Return (X, Y) of the center of cell containing provided text 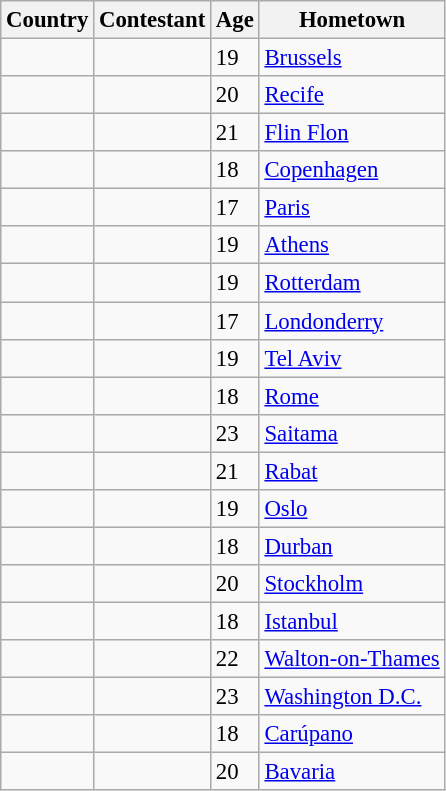
Age (236, 20)
Saitama (352, 433)
Washington D.C. (352, 697)
Bavaria (352, 772)
Copenhagen (352, 170)
Carúpano (352, 734)
Oslo (352, 509)
Rabat (352, 471)
Brussels (352, 58)
Rotterdam (352, 283)
Athens (352, 245)
22 (236, 659)
Durban (352, 546)
Hometown (352, 20)
Walton-on-Thames (352, 659)
Country (48, 20)
Recife (352, 95)
Paris (352, 208)
Londonderry (352, 321)
Rome (352, 396)
Tel Aviv (352, 358)
Istanbul (352, 621)
Contestant (152, 20)
Stockholm (352, 584)
Flin Flon (352, 133)
